Return the (X, Y) coordinate for the center point of the cell that contains the specified text.  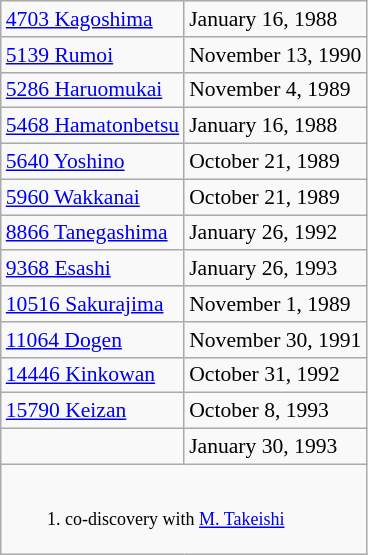
January 26, 1993 (275, 269)
November 30, 1991 (275, 340)
4703 Kagoshima (92, 19)
5960 Wakkanai (92, 197)
8866 Tanegashima (92, 233)
5640 Yoshino (92, 162)
15790 Keizan (92, 411)
11064 Dogen (92, 340)
5468 Hamatonbetsu (92, 126)
co-discovery with M. Takeishi (184, 509)
November 13, 1990 (275, 55)
14446 Kinkowan (92, 375)
10516 Sakurajima (92, 304)
January 30, 1993 (275, 447)
5139 Rumoi (92, 55)
October 8, 1993 (275, 411)
January 26, 1992 (275, 233)
November 4, 1989 (275, 90)
October 31, 1992 (275, 375)
November 1, 1989 (275, 304)
9368 Esashi (92, 269)
5286 Haruomukai (92, 90)
